Output the [X, Y] coordinate of the center of the cell containing the given text.  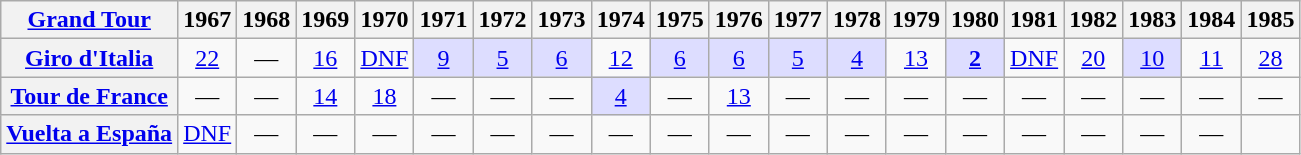
Vuelta a España [90, 134]
16 [326, 58]
18 [384, 96]
Grand Tour [90, 20]
1973 [562, 20]
12 [620, 58]
1977 [798, 20]
1970 [384, 20]
10 [1152, 58]
Tour de France [90, 96]
1980 [976, 20]
1969 [326, 20]
28 [1270, 58]
1976 [738, 20]
20 [1094, 58]
1972 [502, 20]
2 [976, 58]
1974 [620, 20]
1981 [1034, 20]
1984 [1212, 20]
1978 [856, 20]
1979 [916, 20]
14 [326, 96]
1975 [680, 20]
9 [444, 58]
1983 [1152, 20]
11 [1212, 58]
Giro d'Italia [90, 58]
1967 [208, 20]
1971 [444, 20]
1968 [266, 20]
22 [208, 58]
1982 [1094, 20]
1985 [1270, 20]
